Output the [x, y] coordinate of the center of the cell containing the given text.  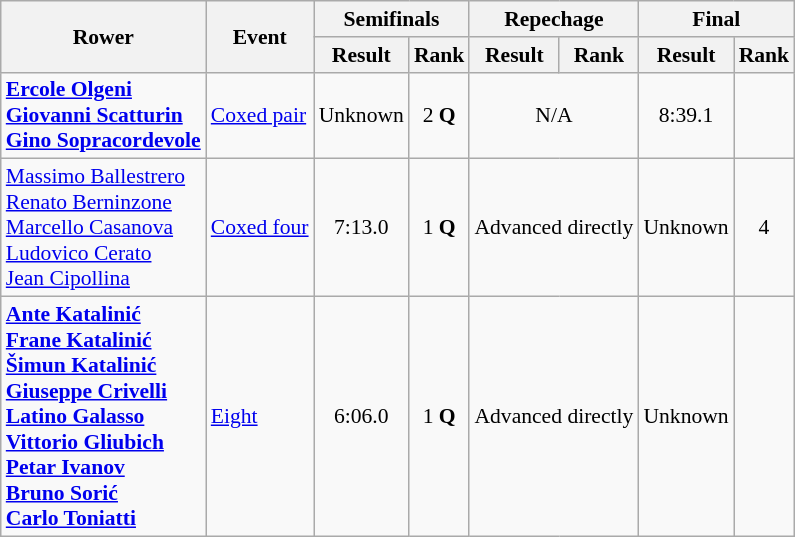
Event [260, 36]
Repechage [554, 19]
Eight [260, 417]
N/A [554, 116]
Rower [104, 36]
Semifinals [392, 19]
Ercole Olgeni Giovanni Scatturin Gino Sopracordevole [104, 116]
Ante Katalinić Frane Katalinić Šimun Katalinić Giuseppe Crivelli Latino Galasso Vittorio Gliubich Petar Ivanov Bruno Sorić Carlo Toniatti [104, 417]
4 [764, 228]
Final [716, 19]
8:39.1 [686, 116]
Coxed pair [260, 116]
2 Q [440, 116]
Massimo Ballestrero Renato Berninzone Marcello Casanova Ludovico Cerato Jean Cipollina [104, 228]
6:06.0 [362, 417]
Coxed four [260, 228]
7:13.0 [362, 228]
